From the cell containing the given text, extract its center point as [X, Y] coordinate. 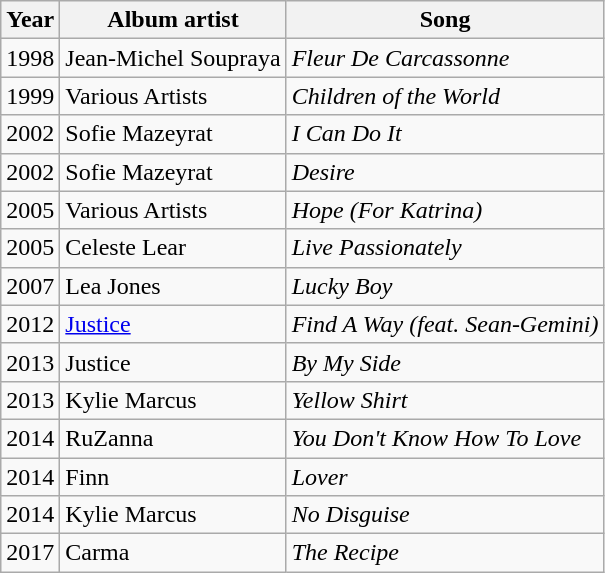
Finn [173, 477]
Hope (For Katrina) [445, 210]
Album artist [173, 20]
1998 [30, 58]
Desire [445, 172]
Carma [173, 553]
No Disguise [445, 515]
Lucky Boy [445, 286]
RuZanna [173, 438]
Lover [445, 477]
Find A Way (feat. Sean-Gemini) [445, 324]
Song [445, 20]
Jean-Michel Soupraya [173, 58]
Lea Jones [173, 286]
1999 [30, 96]
2017 [30, 553]
By My Side [445, 362]
Year [30, 20]
Yellow Shirt [445, 400]
I Can Do It [445, 134]
Fleur De Carcassonne [445, 58]
2012 [30, 324]
The Recipe [445, 553]
2007 [30, 286]
Live Passionately [445, 248]
Children of the World [445, 96]
Celeste Lear [173, 248]
You Don't Know How To Love [445, 438]
